Find where the given text appears and provide that cell's center as (X, Y) coordinate. 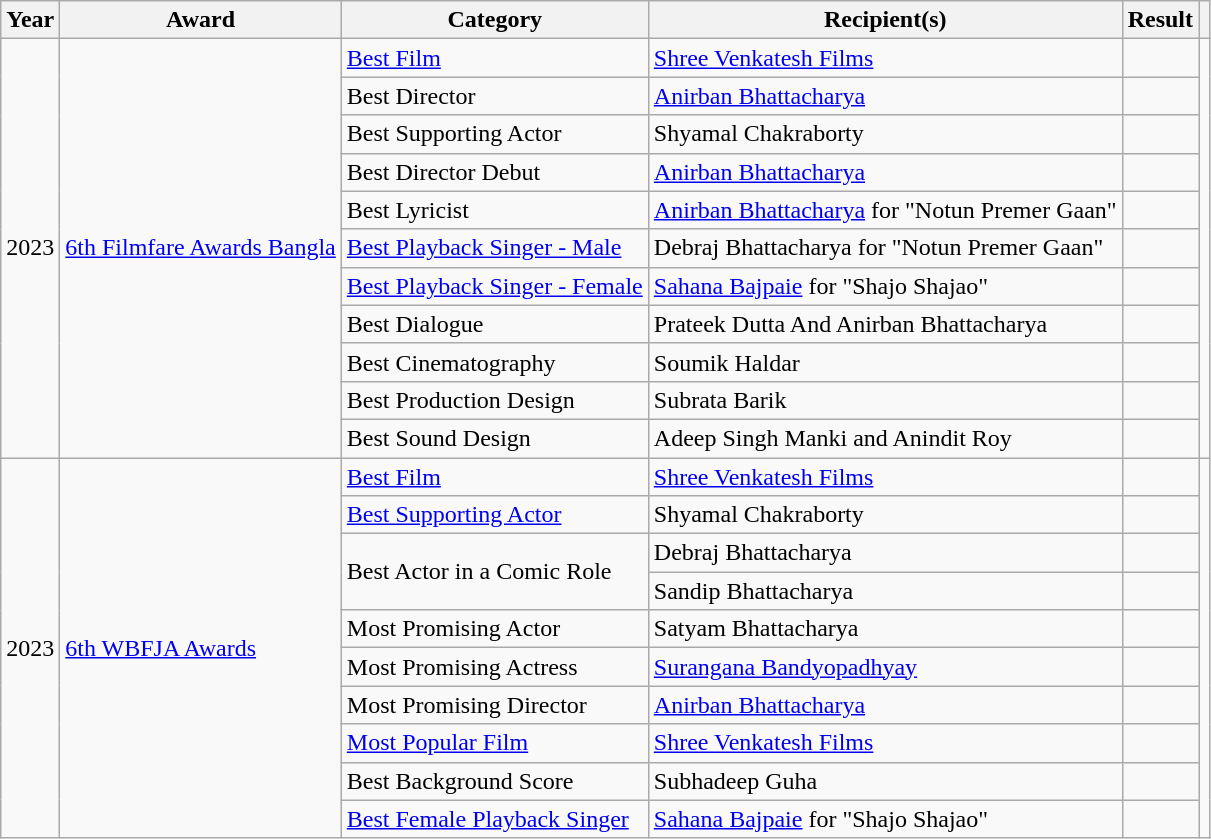
Most Promising Actor (494, 629)
Surangana Bandyopadhyay (885, 667)
Soumik Haldar (885, 362)
6th WBFJA Awards (200, 648)
Best Playback Singer - Male (494, 248)
Year (30, 20)
Most Popular Film (494, 743)
Category (494, 20)
Best Actor in a Comic Role (494, 572)
Best Cinematography (494, 362)
6th Filmfare Awards Bangla (200, 248)
Adeep Singh Manki and Anindit Roy (885, 438)
Most Promising Director (494, 705)
Subrata Barik (885, 400)
Best Playback Singer - Female (494, 286)
Best Lyricist (494, 210)
Debraj Bhattacharya (885, 553)
Best Director (494, 96)
Best Dialogue (494, 324)
Sandip Bhattacharya (885, 591)
Most Promising Actress (494, 667)
Subhadeep Guha (885, 781)
Award (200, 20)
Best Director Debut (494, 172)
Best Production Design (494, 400)
Result (1160, 20)
Best Female Playback Singer (494, 819)
Prateek Dutta And Anirban Bhattacharya (885, 324)
Best Sound Design (494, 438)
Anirban Bhattacharya for "Notun Premer Gaan" (885, 210)
Satyam Bhattacharya (885, 629)
Recipient(s) (885, 20)
Best Background Score (494, 781)
Debraj Bhattacharya for "Notun Premer Gaan" (885, 248)
